Provide the [X, Y] coordinate of the cell's center where the given text is located.  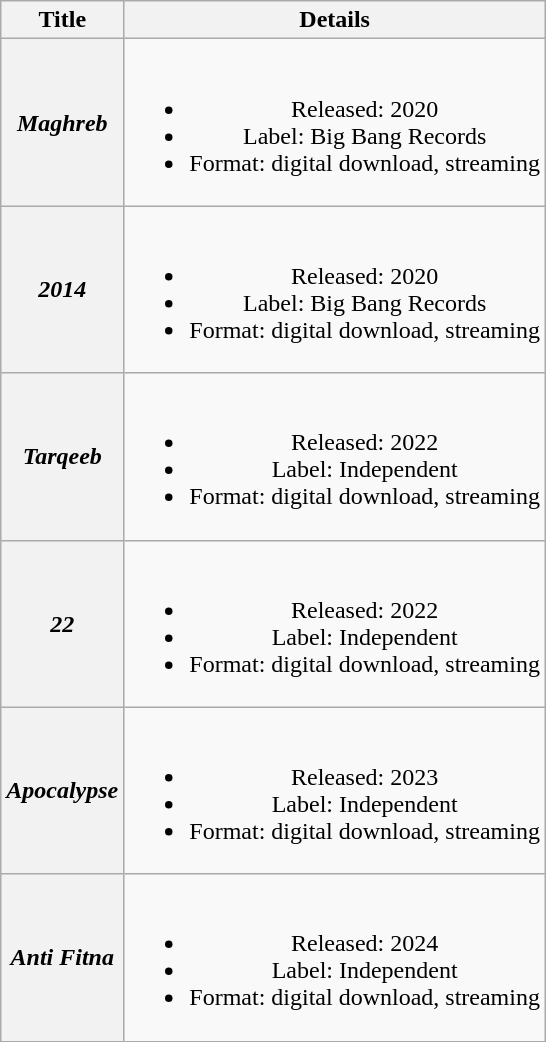
Released: 2023Label: IndependentFormat: digital download, streaming [335, 790]
Title [62, 20]
Maghreb [62, 122]
Released: 2024Label: IndependentFormat: digital download, streaming [335, 958]
Apocalypse [62, 790]
Details [335, 20]
Anti Fitna [62, 958]
2014 [62, 290]
22 [62, 624]
Tarqeeb [62, 456]
